Locate the cell with the specified text and output its [X, Y] center coordinate. 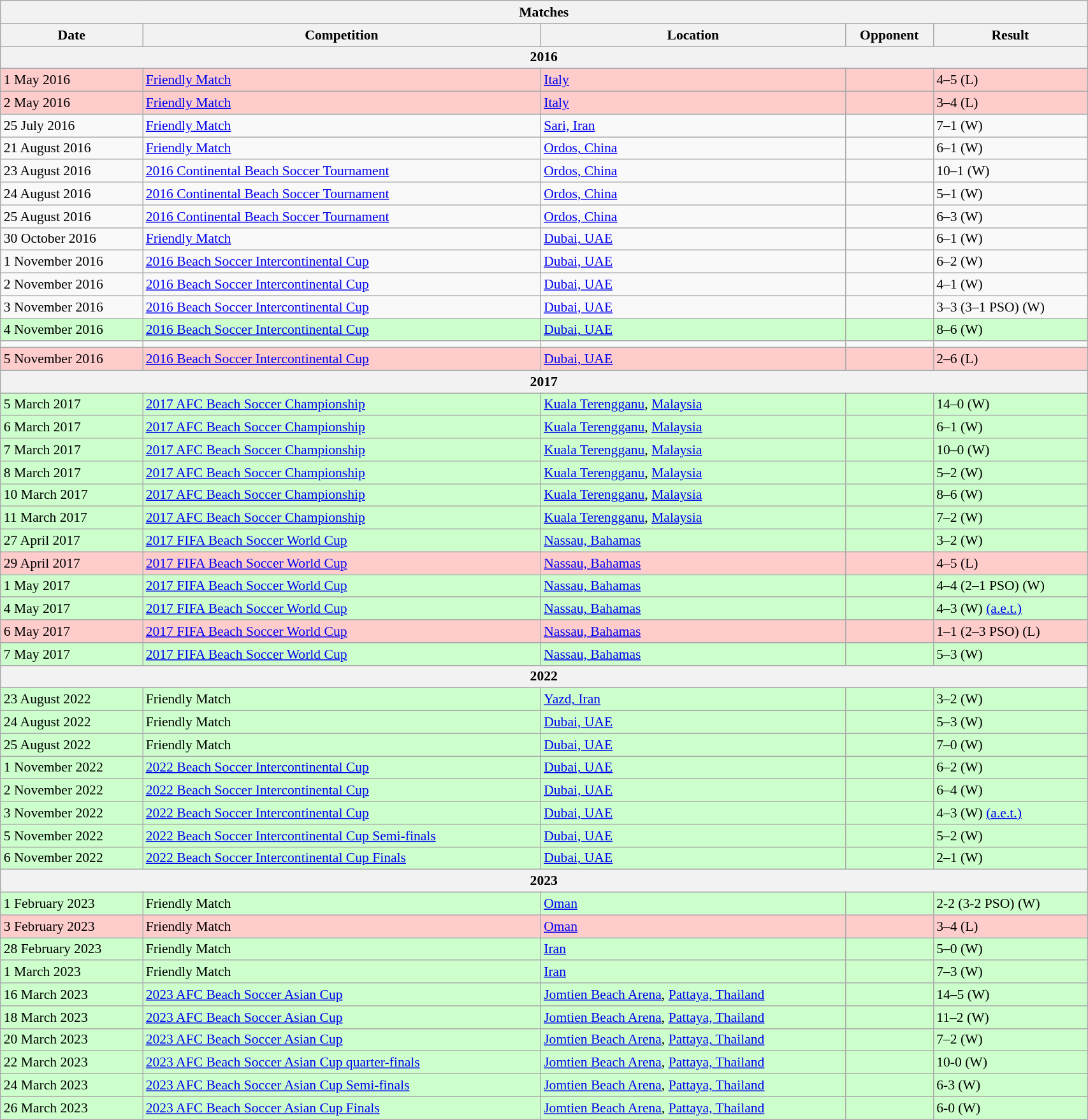
7–3 (W) [1010, 972]
10–0 (W) [1010, 450]
2–6 (L) [1010, 359]
2023 AFC Beach Soccer Asian Cup Semi-finals [342, 1086]
7–1 (W) [1010, 126]
Location [693, 35]
5 March 2017 [71, 405]
3 February 2023 [71, 926]
Opponent [889, 35]
2022 Beach Soccer Intercontinental Cup Finals [342, 858]
4–1 (W) [1010, 285]
18 March 2023 [71, 1017]
3 November 2022 [71, 813]
7 May 2017 [71, 654]
14–5 (W) [1010, 994]
25 August 2022 [71, 745]
1 February 2023 [71, 904]
2023 [544, 881]
6-0 (W) [1010, 1108]
24 August 2022 [71, 722]
2022 Beach Soccer Intercontinental Cup Semi-finals [342, 836]
4 May 2017 [71, 609]
Matches [544, 12]
2 May 2016 [71, 103]
Competition [342, 35]
1 May 2016 [71, 80]
7–0 (W) [1010, 745]
24 August 2016 [71, 194]
1 November 2022 [71, 768]
22 March 2023 [71, 1063]
5 November 2022 [71, 836]
2023 AFC Beach Soccer Asian Cup Finals [342, 1108]
4 November 2016 [71, 330]
21 August 2016 [71, 148]
23 August 2022 [71, 700]
28 February 2023 [71, 949]
Sari, Iran [693, 126]
3 November 2016 [71, 307]
6-3 (W) [1010, 1086]
30 October 2016 [71, 239]
6 March 2017 [71, 427]
2017 [544, 382]
6 May 2017 [71, 631]
5–0 (W) [1010, 949]
11–2 (W) [1010, 1017]
24 March 2023 [71, 1086]
10–1 (W) [1010, 171]
7 March 2017 [71, 450]
20 March 2023 [71, 1040]
6–3 (W) [1010, 217]
1 November 2016 [71, 262]
5–1 (W) [1010, 194]
11 March 2017 [71, 518]
26 March 2023 [71, 1108]
Result [1010, 35]
14–0 (W) [1010, 405]
1 May 2017 [71, 586]
2-2 (3-2 PSO) (W) [1010, 904]
23 August 2016 [71, 171]
5 November 2016 [71, 359]
1–1 (2–3 PSO) (L) [1010, 631]
29 April 2017 [71, 563]
6–4 (W) [1010, 791]
6 November 2022 [71, 858]
4–4 (2–1 PSO) (W) [1010, 586]
16 March 2023 [71, 994]
10 March 2017 [71, 495]
10-0 (W) [1010, 1063]
2–1 (W) [1010, 858]
2022 [544, 677]
2023 AFC Beach Soccer Asian Cup quarter-finals [342, 1063]
2 November 2016 [71, 285]
25 August 2016 [71, 217]
27 April 2017 [71, 541]
2016 [544, 57]
25 July 2016 [71, 126]
Yazd, Iran [693, 700]
1 March 2023 [71, 972]
2 November 2022 [71, 791]
3–3 (3–1 PSO) (W) [1010, 307]
Date [71, 35]
8 March 2017 [71, 473]
